For the text-containing cell, return its midpoint in (x, y) coordinate format. 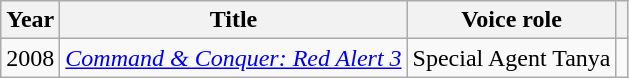
Command & Conquer: Red Alert 3 (234, 58)
Voice role (512, 20)
Year (30, 20)
Title (234, 20)
Special Agent Tanya (512, 58)
2008 (30, 58)
